Locate the cell with the specified text and output its (x, y) center coordinate. 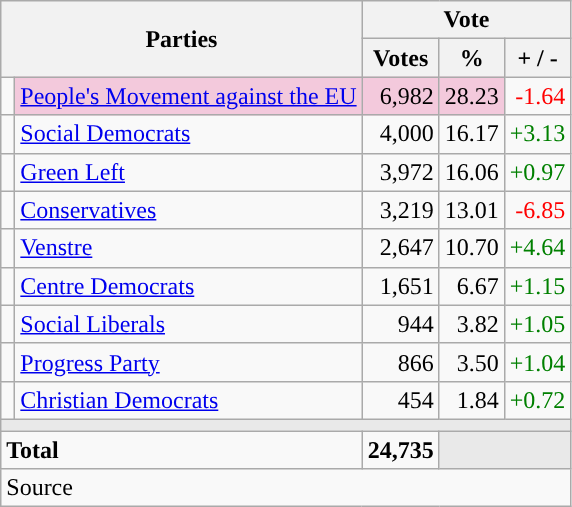
13.01 (472, 210)
1,651 (400, 286)
454 (400, 400)
+4.64 (538, 248)
+1.04 (538, 362)
% (472, 58)
28.23 (472, 96)
Source (286, 488)
Venstre (188, 248)
3,219 (400, 210)
3.50 (472, 362)
16.06 (472, 172)
People's Movement against the EU (188, 96)
+ / - (538, 58)
+0.97 (538, 172)
+1.15 (538, 286)
2,647 (400, 248)
3,972 (400, 172)
Social Liberals (188, 324)
6,982 (400, 96)
Parties (182, 39)
16.17 (472, 134)
24,735 (400, 449)
-1.64 (538, 96)
3.82 (472, 324)
Votes (400, 58)
Conservatives (188, 210)
6.67 (472, 286)
+0.72 (538, 400)
1.84 (472, 400)
Progress Party (188, 362)
Christian Democrats (188, 400)
+1.05 (538, 324)
+3.13 (538, 134)
944 (400, 324)
10.70 (472, 248)
4,000 (400, 134)
-6.85 (538, 210)
Centre Democrats (188, 286)
Vote (466, 20)
Total (182, 449)
866 (400, 362)
Social Democrats (188, 134)
Green Left (188, 172)
